Output the [X, Y] coordinate of the center of the cell containing the given text.  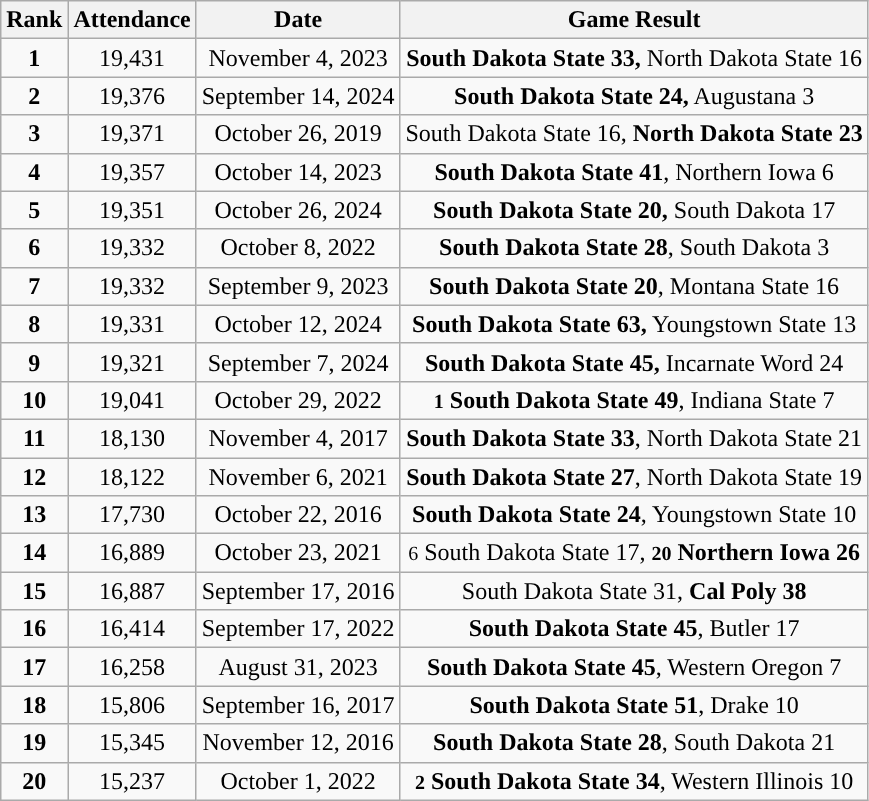
September 9, 2023 [298, 286]
November 12, 2016 [298, 743]
4 [34, 172]
15,237 [132, 781]
October 29, 2022 [298, 400]
15,806 [132, 705]
18,122 [132, 477]
19,376 [132, 96]
Date [298, 20]
9 [34, 362]
South Dakota State 24, Augustana 3 [634, 96]
South Dakota State 41, Northern Iowa 6 [634, 172]
South Dakota State 45, Butler 17 [634, 629]
19,331 [132, 324]
17,730 [132, 515]
South Dakota State 45, Western Oregon 7 [634, 667]
19,371 [132, 134]
September 17, 2022 [298, 629]
10 [34, 400]
South Dakota State 33, North Dakota State 21 [634, 438]
16,258 [132, 667]
October 22, 2016 [298, 515]
South Dakota State 31, Cal Poly 38 [634, 591]
October 14, 2023 [298, 172]
2 [34, 96]
Rank [34, 20]
3 [34, 134]
October 8, 2022 [298, 248]
16,414 [132, 629]
13 [34, 515]
19,351 [132, 210]
South Dakota State 51, Drake 10 [634, 705]
16,887 [132, 591]
18 [34, 705]
18,130 [132, 438]
October 12, 2024 [298, 324]
19,357 [132, 172]
October 26, 2024 [298, 210]
2 South Dakota State 34, Western Illinois 10 [634, 781]
South Dakota State 28, South Dakota 21 [634, 743]
September 16, 2017 [298, 705]
September 17, 2016 [298, 591]
6 [34, 248]
August 31, 2023 [298, 667]
November 6, 2021 [298, 477]
8 [34, 324]
19,041 [132, 400]
19 [34, 743]
Game Result [634, 20]
South Dakota State 16, North Dakota State 23 [634, 134]
20 [34, 781]
South Dakota State 24, Youngstown State 10 [634, 515]
November 4, 2023 [298, 58]
South Dakota State 20, South Dakota 17 [634, 210]
South Dakota State 45, Incarnate Word 24 [634, 362]
1 [34, 58]
12 [34, 477]
South Dakota State 28, South Dakota 3 [634, 248]
6 South Dakota State 17, 20 Northern Iowa 26 [634, 553]
17 [34, 667]
14 [34, 553]
16,889 [132, 553]
19,431 [132, 58]
South Dakota State 27, North Dakota State 19 [634, 477]
7 [34, 286]
15 [34, 591]
16 [34, 629]
15,345 [132, 743]
Attendance [132, 20]
October 23, 2021 [298, 553]
11 [34, 438]
South Dakota State 20, Montana State 16 [634, 286]
1 South Dakota State 49, Indiana State 7 [634, 400]
19,321 [132, 362]
September 14, 2024 [298, 96]
South Dakota State 33, North Dakota State 16 [634, 58]
September 7, 2024 [298, 362]
October 26, 2019 [298, 134]
5 [34, 210]
October 1, 2022 [298, 781]
South Dakota State 63, Youngstown State 13 [634, 324]
November 4, 2017 [298, 438]
